Return the (X, Y) coordinate for the center point of the cell that contains the specified text.  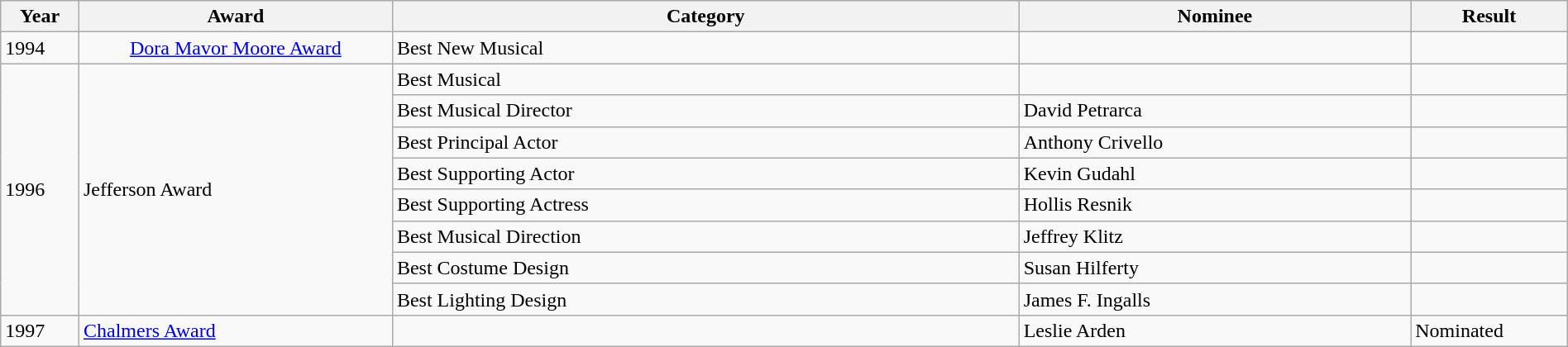
Best Musical Director (705, 111)
James F. Ingalls (1215, 299)
Category (705, 17)
David Petrarca (1215, 111)
Result (1489, 17)
Best Costume Design (705, 268)
Best Supporting Actor (705, 173)
Best Principal Actor (705, 142)
Best Musical (705, 79)
Best Lighting Design (705, 299)
Hollis Resnik (1215, 205)
Jefferson Award (235, 189)
Nominated (1489, 330)
Kevin Gudahl (1215, 173)
Susan Hilferty (1215, 268)
1994 (40, 48)
Best New Musical (705, 48)
Best Supporting Actress (705, 205)
Anthony Crivello (1215, 142)
Best Musical Direction (705, 236)
Award (235, 17)
Nominee (1215, 17)
Jeffrey Klitz (1215, 236)
1997 (40, 330)
Year (40, 17)
Leslie Arden (1215, 330)
1996 (40, 189)
Dora Mavor Moore Award (235, 48)
Chalmers Award (235, 330)
